Scan for the cell matching the given text and deliver its (X, Y) coordinate at center. 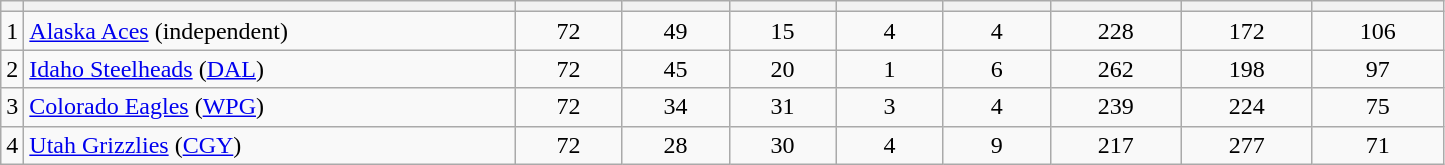
49 (676, 31)
Utah Grizzlies (CGY) (270, 145)
71 (1378, 145)
217 (1116, 145)
Idaho Steelheads (DAL) (270, 69)
106 (1378, 31)
228 (1116, 31)
9 (996, 145)
277 (1246, 145)
262 (1116, 69)
172 (1246, 31)
Alaska Aces (independent) (270, 31)
20 (782, 69)
30 (782, 145)
15 (782, 31)
28 (676, 145)
31 (782, 107)
224 (1246, 107)
45 (676, 69)
198 (1246, 69)
97 (1378, 69)
2 (12, 69)
6 (996, 69)
34 (676, 107)
239 (1116, 107)
Colorado Eagles (WPG) (270, 107)
75 (1378, 107)
